Extract the (X, Y) coordinate from the center of the cell holding the provided text.  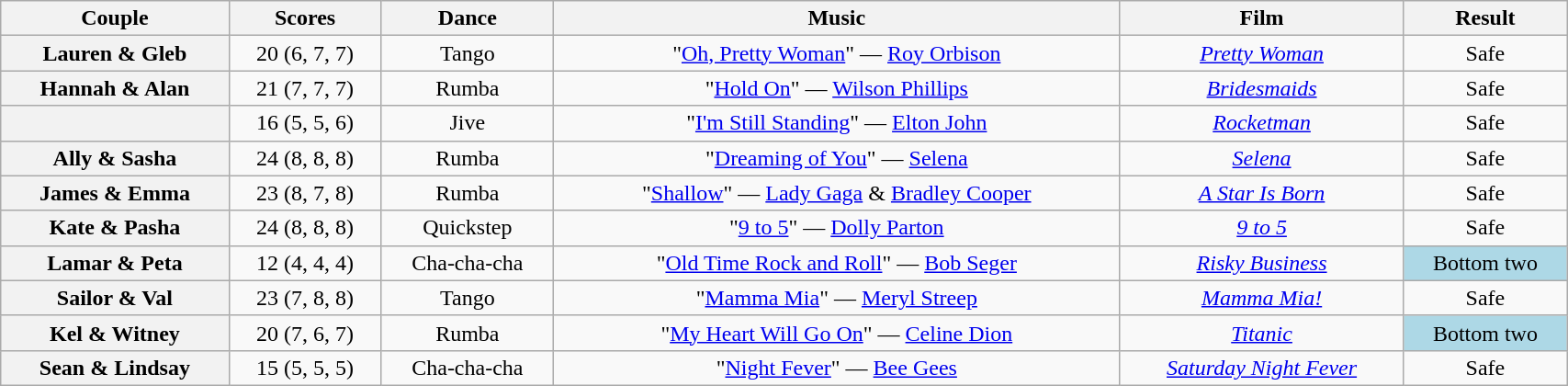
James & Emma (115, 193)
"Mamma Mia" — Meryl Streep (837, 298)
Selena (1262, 158)
12 (4, 4, 4) (305, 263)
Dance (468, 18)
"Night Fever" — Bee Gees (837, 368)
16 (5, 5, 6) (305, 123)
20 (7, 6, 7) (305, 333)
A Star Is Born (1262, 193)
20 (6, 7, 7) (305, 53)
Couple (115, 18)
Risky Business (1262, 263)
"Oh, Pretty Woman" — Roy Orbison (837, 53)
Rocketman (1262, 123)
Film (1262, 18)
"Dreaming of You" — Selena (837, 158)
Lauren & Gleb (115, 53)
23 (8, 7, 8) (305, 193)
Music (837, 18)
"Hold On" — Wilson Phillips (837, 88)
Saturday Night Fever (1262, 368)
"Old Time Rock and Roll" — Bob Seger (837, 263)
Sailor & Val (115, 298)
Mamma Mia! (1262, 298)
Kate & Pasha (115, 228)
Ally & Sasha (115, 158)
"Shallow" — Lady Gaga & Bradley Cooper (837, 193)
23 (7, 8, 8) (305, 298)
Result (1484, 18)
"My Heart Will Go On" — Celine Dion (837, 333)
Bridesmaids (1262, 88)
Quickstep (468, 228)
21 (7, 7, 7) (305, 88)
Sean & Lindsay (115, 368)
Jive (468, 123)
Hannah & Alan (115, 88)
Lamar & Peta (115, 263)
Scores (305, 18)
Pretty Woman (1262, 53)
"9 to 5" — Dolly Parton (837, 228)
"I'm Still Standing" — Elton John (837, 123)
Titanic (1262, 333)
15 (5, 5, 5) (305, 368)
Kel & Witney (115, 333)
9 to 5 (1262, 228)
